Locate the cell with the specified text and output its (X, Y) center coordinate. 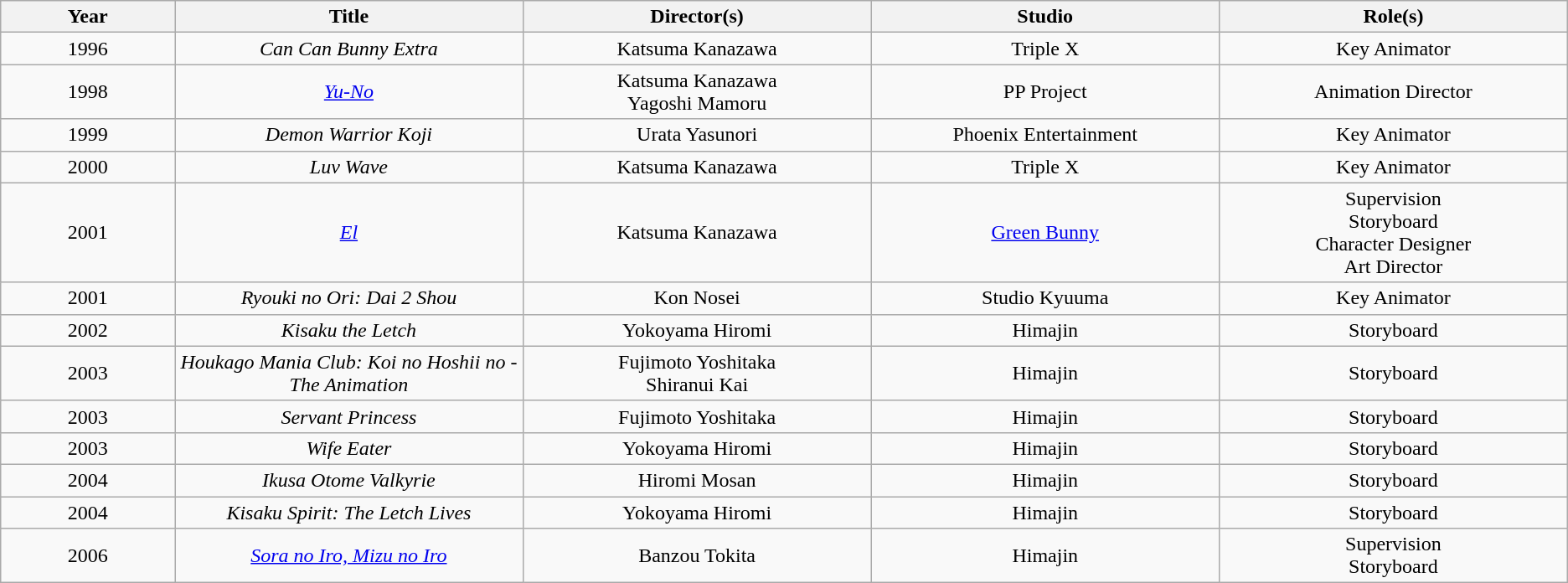
PP Project (1045, 92)
Green Bunny (1045, 233)
Yu-No (349, 92)
1998 (88, 92)
Ikusa Otome Valkyrie (349, 480)
Sora no Iro, Mizu no Iro (349, 556)
Houkago Mania Club: Koi no Hoshii no - The Animation (349, 374)
Luv Wave (349, 167)
Wife Eater (349, 448)
Urata Yasunori (697, 135)
Director(s) (697, 17)
Servant Princess (349, 416)
2002 (88, 330)
SupervisionStoryboardCharacter DesignerArt Director (1394, 233)
Demon Warrior Koji (349, 135)
Banzou Tokita (697, 556)
Kisaku the Letch (349, 330)
Phoenix Entertainment (1045, 135)
Hiromi Mosan (697, 480)
Fujimoto YoshitakaShiranui Kai (697, 374)
El (349, 233)
Title (349, 17)
Kon Nosei (697, 298)
1996 (88, 49)
Supervision Storyboard (1394, 556)
Kisaku Spirit: The Letch Lives (349, 512)
Katsuma KanazawaYagoshi Mamoru (697, 92)
Fujimoto Yoshitaka (697, 416)
Year (88, 17)
Can Can Bunny Extra (349, 49)
2000 (88, 167)
1999 (88, 135)
Ryouki no Ori: Dai 2 Shou (349, 298)
Studio (1045, 17)
Animation Director (1394, 92)
2006 (88, 556)
Role(s) (1394, 17)
Studio Kyuuma (1045, 298)
